Capture the cell that displays the provided text and extract its (x, y) central coordinate. 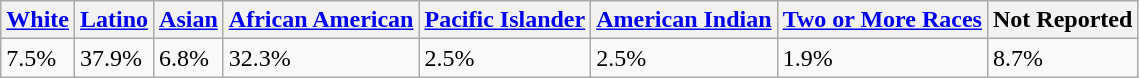
Pacific Islander (505, 20)
8.7% (1062, 58)
African American (321, 20)
Two or More Races (882, 20)
6.8% (189, 58)
1.9% (882, 58)
Not Reported (1062, 20)
7.5% (38, 58)
32.3% (321, 58)
White (38, 20)
American Indian (684, 20)
Latino (114, 20)
Asian (189, 20)
37.9% (114, 58)
